Provide the (x, y) coordinate of the cell's center where the given text is located.  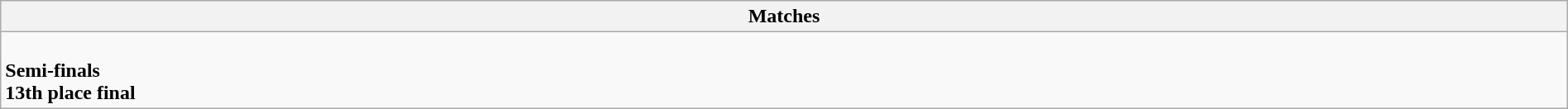
Matches (784, 17)
Semi-finals 13th place final (784, 70)
